Detect which cell encompasses the target text, then output its [x, y] center coordinate. 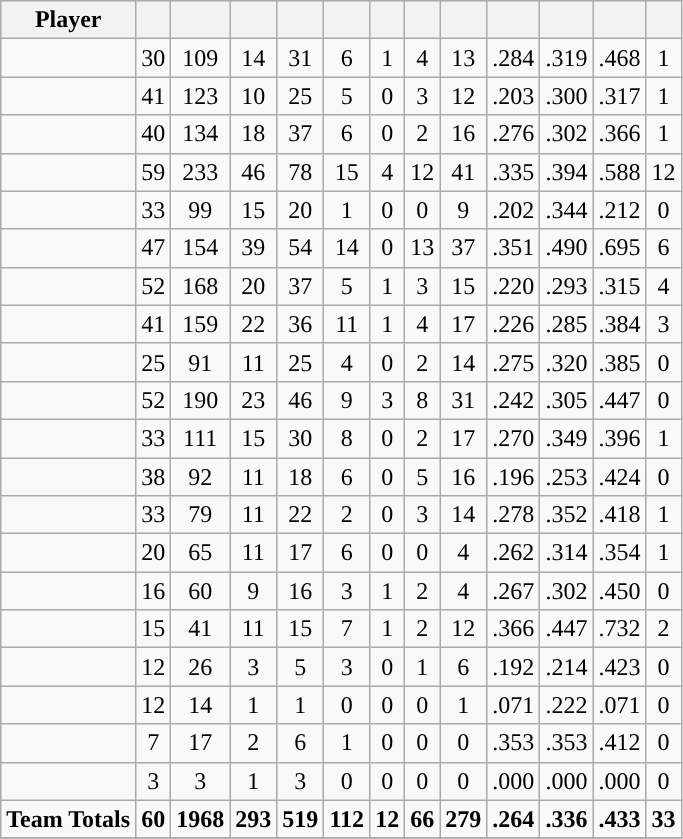
.424 [620, 477]
Player [68, 20]
.253 [566, 477]
.354 [620, 553]
65 [200, 553]
.220 [514, 286]
.450 [620, 591]
.203 [514, 96]
1968 [200, 819]
.588 [620, 172]
92 [200, 477]
47 [154, 248]
.212 [620, 210]
159 [200, 324]
190 [200, 400]
134 [200, 134]
.314 [566, 553]
.226 [514, 324]
78 [300, 172]
23 [254, 400]
.264 [514, 819]
154 [200, 248]
.284 [514, 58]
.267 [514, 591]
.275 [514, 362]
54 [300, 248]
.278 [514, 515]
.468 [620, 58]
.196 [514, 477]
99 [200, 210]
.732 [620, 629]
109 [200, 58]
.695 [620, 248]
59 [154, 172]
123 [200, 96]
.293 [566, 286]
.412 [620, 743]
.300 [566, 96]
168 [200, 286]
.262 [514, 553]
.285 [566, 324]
.319 [566, 58]
.315 [620, 286]
.385 [620, 362]
36 [300, 324]
.202 [514, 210]
.317 [620, 96]
519 [300, 819]
293 [254, 819]
.352 [566, 515]
.344 [566, 210]
233 [200, 172]
.242 [514, 400]
111 [200, 438]
112 [347, 819]
.320 [566, 362]
.490 [566, 248]
279 [464, 819]
.396 [620, 438]
.305 [566, 400]
.270 [514, 438]
.423 [620, 667]
39 [254, 248]
.214 [566, 667]
.192 [514, 667]
.384 [620, 324]
.394 [566, 172]
79 [200, 515]
.335 [514, 172]
.418 [620, 515]
Team Totals [68, 819]
.433 [620, 819]
.349 [566, 438]
10 [254, 96]
.222 [566, 705]
26 [200, 667]
38 [154, 477]
66 [422, 819]
91 [200, 362]
40 [154, 134]
.276 [514, 134]
.336 [566, 819]
.351 [514, 248]
